Scan for the cell matching the given text and deliver its [x, y] coordinate at center. 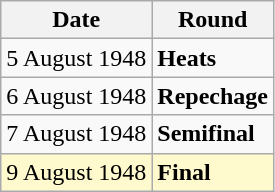
6 August 1948 [76, 96]
9 August 1948 [76, 172]
Round [213, 20]
Final [213, 172]
7 August 1948 [76, 134]
Semifinal [213, 134]
Repechage [213, 96]
Date [76, 20]
5 August 1948 [76, 58]
Heats [213, 58]
